Find where the given text appears and provide that cell's center as [x, y] coordinate. 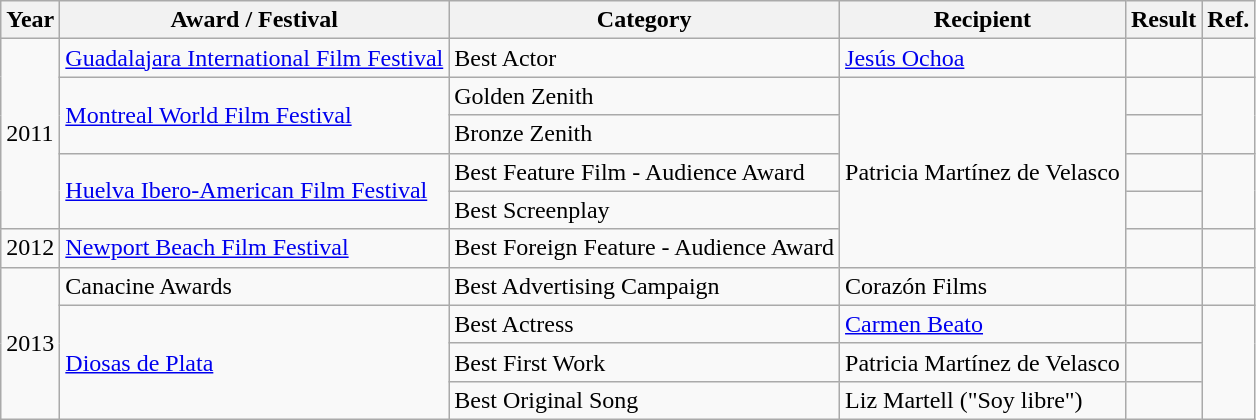
Recipient [983, 20]
Liz Martell ("Soy libre") [983, 400]
Award / Festival [254, 20]
Category [644, 20]
Huelva Ibero-American Film Festival [254, 191]
Jesús Ochoa [983, 58]
Canacine Awards [254, 286]
2011 [30, 134]
Best First Work [644, 362]
Golden Zenith [644, 96]
Guadalajara International Film Festival [254, 58]
Best Screenplay [644, 210]
Result [1163, 20]
Best Actress [644, 324]
2013 [30, 343]
Carmen Beato [983, 324]
Diosas de Plata [254, 362]
Corazón Films [983, 286]
Best Foreign Feature - Audience Award [644, 248]
Best Actor [644, 58]
Ref. [1228, 20]
Best Advertising Campaign [644, 286]
Year [30, 20]
Newport Beach Film Festival [254, 248]
Best Original Song [644, 400]
Montreal World Film Festival [254, 115]
Bronze Zenith [644, 134]
2012 [30, 248]
Best Feature Film - Audience Award [644, 172]
